Locate the cell with the specified text and output its (x, y) center coordinate. 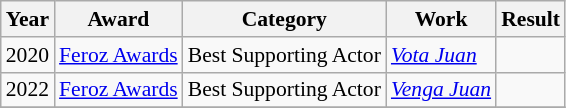
Vota Juan (441, 55)
Result (530, 19)
Venga Juan (441, 90)
Award (118, 19)
2020 (28, 55)
Work (441, 19)
Year (28, 19)
Category (284, 19)
2022 (28, 90)
